Scan for the cell matching the given text and deliver its (X, Y) coordinate at center. 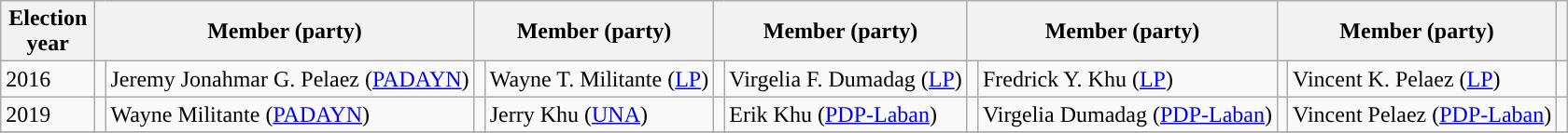
Jeremy Jonahmar G. Pelaez (PADAYN) (289, 79)
Jerry Khu (UNA) (599, 114)
Virgelia F. Dumadag (LP) (846, 79)
Virgelia Dumadag (PDP-Laban) (1127, 114)
Wayne Militante (PADAYN) (289, 114)
Electionyear (49, 32)
2019 (49, 114)
Vincent Pelaez (PDP-Laban) (1422, 114)
Vincent K. Pelaez (LP) (1422, 79)
Erik Khu (PDP-Laban) (846, 114)
Wayne T. Militante (LP) (599, 79)
2016 (49, 79)
Fredrick Y. Khu (LP) (1127, 79)
